Return (x, y) of the center of cell containing provided text 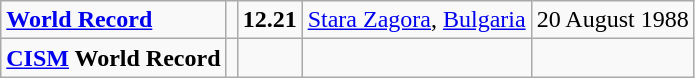
Stara Zagora, Bulgaria (416, 20)
12.21 (270, 20)
20 August 1988 (612, 20)
CISM World Record (114, 58)
World Record (114, 20)
